Locate the cell with the specified text and output its [x, y] center coordinate. 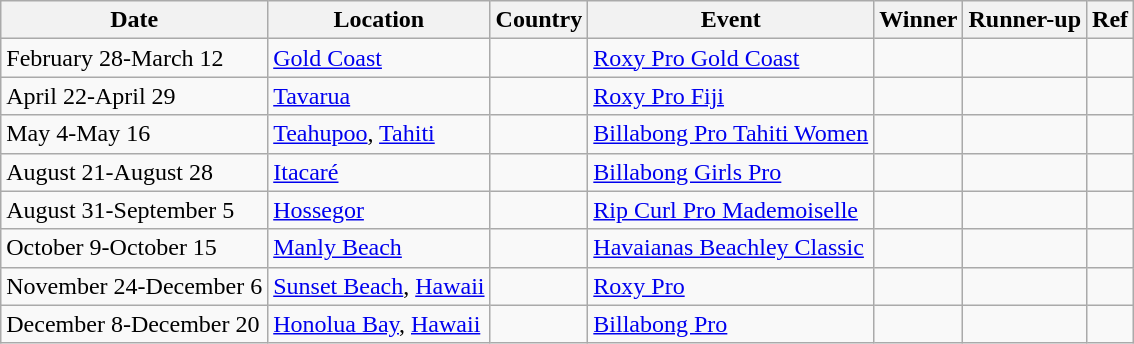
Hossegor [379, 210]
December 8-December 20 [134, 324]
Date [134, 20]
Manly Beach [379, 248]
Gold Coast [379, 58]
Honolua Bay, Hawaii [379, 324]
August 31-September 5 [134, 210]
Sunset Beach, Hawaii [379, 286]
Winner [918, 20]
Country [539, 20]
Billabong Pro [731, 324]
November 24-December 6 [134, 286]
Runner-up [1025, 20]
May 4-May 16 [134, 134]
October 9-October 15 [134, 248]
Roxy Pro Gold Coast [731, 58]
Roxy Pro Fiji [731, 96]
August 21-August 28 [134, 172]
Tavarua [379, 96]
Roxy Pro [731, 286]
April 22-April 29 [134, 96]
Rip Curl Pro Mademoiselle [731, 210]
Havaianas Beachley Classic [731, 248]
February 28-March 12 [134, 58]
Ref [1110, 20]
Billabong Girls Pro [731, 172]
Itacaré [379, 172]
Event [731, 20]
Billabong Pro Tahiti Women [731, 134]
Location [379, 20]
Teahupoo, Tahiti [379, 134]
